From the cell containing the given text, extract its center point as (x, y) coordinate. 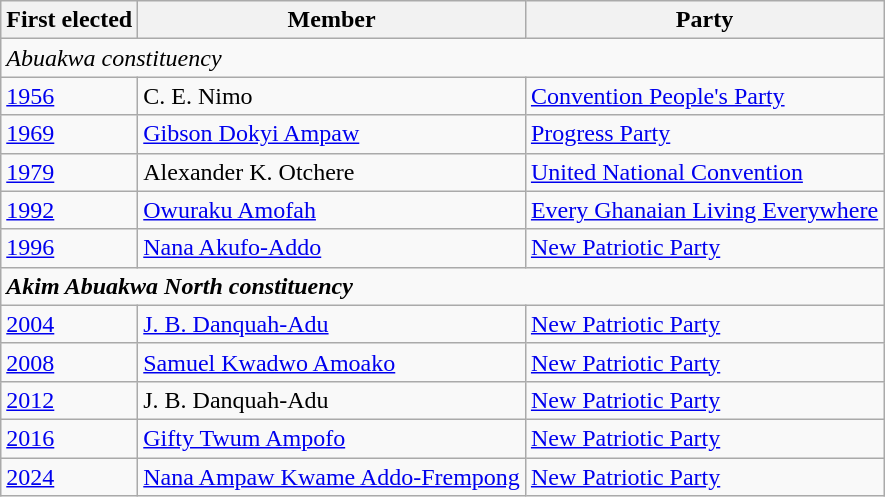
Gibson Dokyi Ampaw (332, 134)
Gifty Twum Ampofo (332, 438)
Every Ghanaian Living Everywhere (704, 210)
Nana Akufo-Addo (332, 248)
First elected (70, 20)
Member (332, 20)
Party (704, 20)
Samuel Kwadwo Amoako (332, 362)
Alexander K. Otchere (332, 172)
Nana Ampaw Kwame Addo-Frempong (332, 477)
2012 (70, 400)
C. E. Nimo (332, 96)
2004 (70, 324)
1969 (70, 134)
1956 (70, 96)
1996 (70, 248)
Convention People's Party (704, 96)
2008 (70, 362)
1979 (70, 172)
1992 (70, 210)
2024 (70, 477)
Progress Party (704, 134)
2016 (70, 438)
United National Convention (704, 172)
Abuakwa constituency (442, 58)
Akim Abuakwa North constituency (442, 286)
Owuraku Amofah (332, 210)
